Scan for the cell matching the given text and deliver its [x, y] coordinate at center. 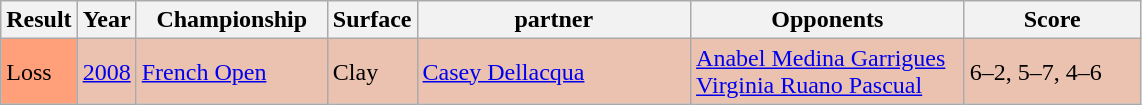
Casey Dellacqua [554, 72]
French Open [232, 72]
Surface [372, 20]
2008 [106, 72]
Opponents [828, 20]
Result [39, 20]
Clay [372, 72]
Score [1052, 20]
Championship [232, 20]
Loss [39, 72]
Anabel Medina Garrigues Virginia Ruano Pascual [828, 72]
partner [554, 20]
Year [106, 20]
6–2, 5–7, 4–6 [1052, 72]
